Pinpoint the cell where the given text exists, returning its [x, y] midpoint coordinate. 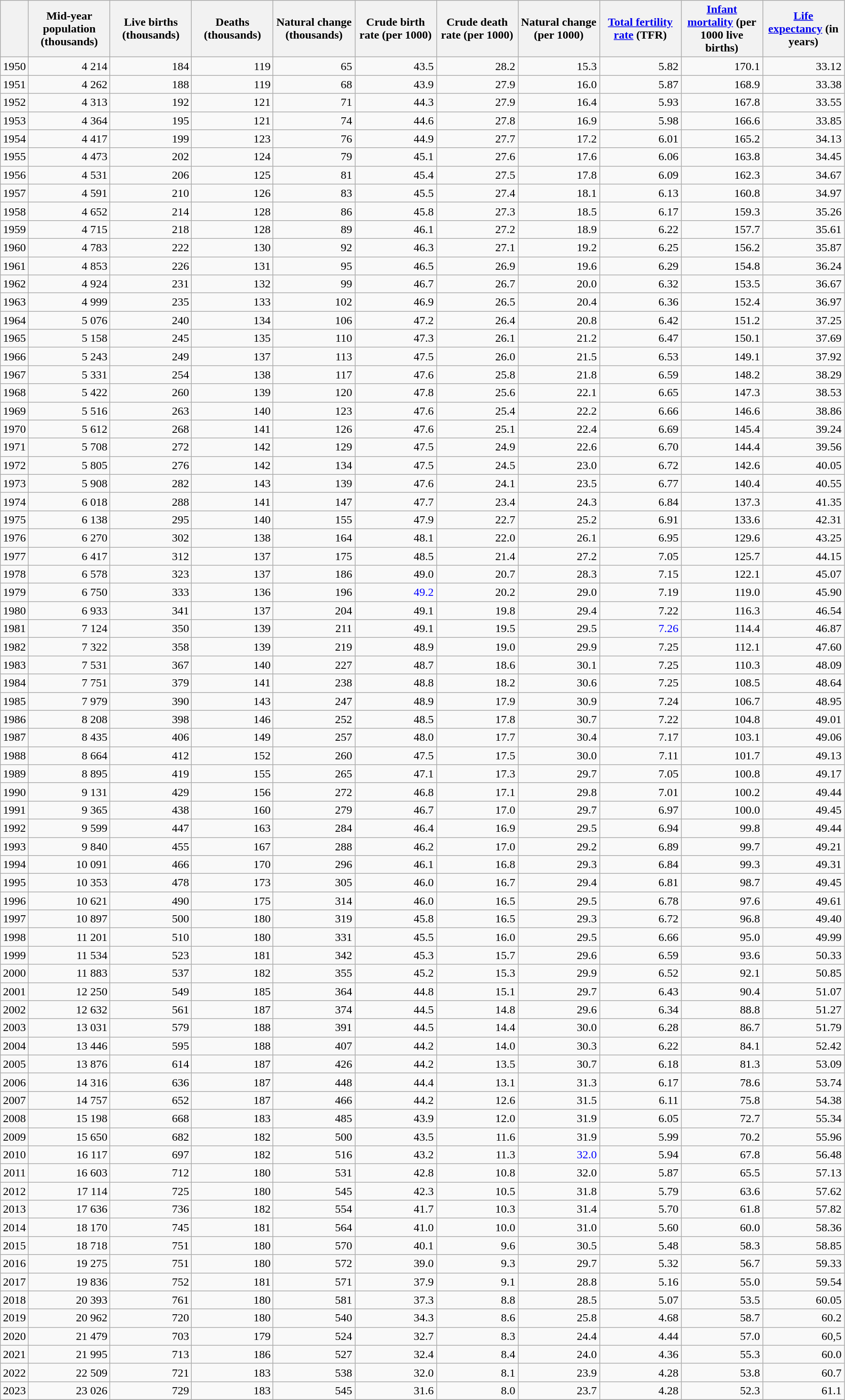
46.54 [803, 611]
6.13 [640, 193]
19 836 [70, 1282]
12 250 [70, 991]
1978 [14, 574]
6.36 [640, 302]
761 [151, 1300]
6.32 [640, 284]
58.85 [803, 1246]
490 [151, 901]
10 091 [70, 865]
33.85 [803, 121]
5.07 [640, 1300]
38.29 [803, 375]
65.5 [722, 1173]
2002 [14, 1010]
92.1 [722, 973]
1982 [14, 647]
30.6 [559, 683]
168.9 [722, 84]
2006 [14, 1082]
554 [314, 1209]
1967 [14, 375]
312 [151, 556]
412 [151, 756]
745 [151, 1227]
6.28 [640, 1028]
34.45 [803, 157]
46.2 [396, 846]
196 [314, 593]
725 [151, 1191]
36.67 [803, 284]
46.3 [396, 247]
45.4 [396, 175]
6.05 [640, 1118]
6.78 [640, 901]
49.99 [803, 937]
252 [314, 719]
44.6 [396, 121]
20.4 [559, 302]
1993 [14, 846]
5.94 [640, 1155]
Infant mortality (per 1000 live births) [722, 29]
1959 [14, 229]
323 [151, 574]
124 [233, 157]
1962 [14, 284]
355 [314, 973]
160 [233, 810]
6.18 [640, 1064]
165.2 [722, 139]
46.5 [396, 266]
149.1 [722, 357]
2007 [14, 1100]
11 534 [70, 955]
516 [314, 1155]
455 [151, 846]
4 364 [70, 121]
16 603 [70, 1173]
71 [314, 102]
137.3 [722, 501]
668 [151, 1118]
17.9 [477, 701]
4 999 [70, 302]
15.1 [477, 991]
407 [314, 1046]
350 [151, 629]
199 [151, 139]
6.01 [640, 139]
438 [151, 810]
8.6 [477, 1318]
1974 [14, 501]
2017 [14, 1282]
30.4 [559, 737]
132 [233, 284]
4 417 [70, 139]
5 422 [70, 393]
7.15 [640, 574]
1953 [14, 121]
510 [151, 937]
6.97 [640, 810]
296 [314, 865]
6.95 [640, 538]
59.54 [803, 1282]
15 198 [70, 1118]
561 [151, 1010]
6.25 [640, 247]
117 [314, 375]
49.0 [396, 574]
48.1 [396, 538]
391 [314, 1028]
6.89 [640, 846]
23.4 [477, 501]
1971 [14, 447]
147.3 [722, 393]
8.8 [477, 1300]
9.1 [477, 1282]
46.87 [803, 629]
57.13 [803, 1173]
49.13 [803, 756]
21.2 [559, 338]
1970 [14, 429]
74 [314, 121]
20.7 [477, 574]
570 [314, 1246]
10.5 [477, 1191]
10.3 [477, 1209]
5 908 [70, 483]
342 [314, 955]
6.29 [640, 266]
32.4 [396, 1354]
1968 [14, 393]
13 446 [70, 1046]
52.42 [803, 1046]
88.8 [722, 1010]
48.0 [396, 737]
49.17 [803, 774]
240 [151, 320]
36.97 [803, 302]
25.1 [477, 429]
47.1 [396, 774]
314 [314, 901]
226 [151, 266]
1954 [14, 139]
10 897 [70, 919]
44.8 [396, 991]
5 158 [70, 338]
14.8 [477, 1010]
53.8 [722, 1372]
18 170 [70, 1227]
24.5 [477, 465]
29.0 [559, 593]
5.16 [640, 1282]
15 650 [70, 1137]
5.93 [640, 102]
156.2 [722, 247]
149 [233, 737]
120 [314, 393]
147 [314, 501]
43.25 [803, 538]
18.6 [477, 665]
22.0 [477, 538]
31.4 [559, 1209]
49.06 [803, 737]
7 751 [70, 683]
99.7 [722, 846]
58.7 [722, 1318]
106 [314, 320]
1957 [14, 193]
79 [314, 157]
34.67 [803, 175]
102 [314, 302]
25.2 [559, 520]
45.1 [396, 157]
31.0 [559, 1227]
49.31 [803, 865]
130 [233, 247]
18.9 [559, 229]
60.7 [803, 1372]
34.3 [396, 1318]
24.1 [477, 483]
5.70 [640, 1209]
13.5 [477, 1064]
38.86 [803, 411]
30.5 [559, 1246]
164 [314, 538]
5.99 [640, 1137]
21.5 [559, 357]
167 [233, 846]
95.0 [722, 937]
20 962 [70, 1318]
9 599 [70, 828]
4.68 [640, 1318]
5.82 [640, 66]
131 [233, 266]
192 [151, 102]
2000 [14, 973]
99 [314, 284]
47.3 [396, 338]
1977 [14, 556]
254 [151, 375]
129.6 [722, 538]
129 [314, 447]
133.6 [722, 520]
146 [233, 719]
2009 [14, 1137]
19.2 [559, 247]
21 995 [70, 1354]
17.5 [477, 756]
26.5 [477, 302]
98.7 [722, 883]
114.4 [722, 629]
17.6 [559, 157]
23.5 [559, 483]
30.3 [559, 1046]
17.1 [477, 792]
19.6 [559, 266]
39.24 [803, 429]
58.3 [722, 1246]
152 [233, 756]
72.7 [722, 1118]
17.3 [477, 774]
86.7 [722, 1028]
50.85 [803, 973]
5 708 [70, 447]
595 [151, 1046]
523 [151, 955]
44.4 [396, 1082]
1985 [14, 701]
30.1 [559, 665]
406 [151, 737]
45.90 [803, 593]
6.43 [640, 991]
51.27 [803, 1010]
166.6 [722, 121]
6 933 [70, 611]
17.2 [559, 139]
10 621 [70, 901]
75.8 [722, 1100]
1994 [14, 865]
27.3 [477, 211]
284 [314, 828]
21 479 [70, 1336]
37.92 [803, 357]
6 417 [70, 556]
531 [314, 1173]
1986 [14, 719]
Total fertility rate (TFR) [640, 29]
100.0 [722, 810]
6.09 [640, 175]
2022 [14, 1372]
4 924 [70, 284]
47.60 [803, 647]
57.62 [803, 1191]
6.65 [640, 393]
24.9 [477, 447]
537 [151, 973]
10.0 [477, 1227]
1989 [14, 774]
104.8 [722, 719]
721 [151, 1372]
18.2 [477, 683]
7.26 [640, 629]
48.7 [396, 665]
Natural change (thousands) [314, 29]
5 331 [70, 375]
110.3 [722, 665]
206 [151, 175]
25.6 [477, 393]
572 [314, 1264]
113 [314, 357]
53.74 [803, 1082]
7.11 [640, 756]
1983 [14, 665]
27.6 [477, 157]
279 [314, 810]
23.0 [559, 465]
219 [314, 647]
752 [151, 1282]
99.8 [722, 828]
26.0 [477, 357]
14.0 [477, 1046]
133 [233, 302]
1987 [14, 737]
22 509 [70, 1372]
257 [314, 737]
7 322 [70, 647]
20.8 [559, 320]
429 [151, 792]
28.5 [559, 1300]
20.0 [559, 284]
163 [233, 828]
235 [151, 302]
39.56 [803, 447]
527 [314, 1354]
22.4 [559, 429]
Mid-year population (thousands) [70, 29]
24.3 [559, 501]
108.5 [722, 683]
58.36 [803, 1227]
729 [151, 1390]
1965 [14, 338]
37.3 [396, 1300]
119.0 [722, 593]
9 365 [70, 810]
55.96 [803, 1137]
1984 [14, 683]
20 393 [70, 1300]
83 [314, 193]
30.9 [559, 701]
12.6 [477, 1100]
7 531 [70, 665]
4 531 [70, 175]
2003 [14, 1028]
42.31 [803, 520]
18.5 [559, 211]
146.6 [722, 411]
135 [233, 338]
8.0 [477, 1390]
4 652 [70, 211]
27.5 [477, 175]
136 [233, 593]
49.40 [803, 919]
12.0 [477, 1118]
53.5 [722, 1300]
2005 [14, 1064]
9 131 [70, 792]
6.70 [640, 447]
736 [151, 1209]
6.91 [640, 520]
1996 [14, 901]
44.15 [803, 556]
46.9 [396, 302]
358 [151, 647]
9.6 [477, 1246]
148.2 [722, 375]
55.34 [803, 1118]
218 [151, 229]
263 [151, 411]
7.01 [640, 792]
57.82 [803, 1209]
19.5 [477, 629]
6 270 [70, 538]
1969 [14, 411]
92 [314, 247]
5 076 [70, 320]
49.21 [803, 846]
4.44 [640, 1336]
1975 [14, 520]
564 [314, 1227]
1963 [14, 302]
95 [314, 266]
49.61 [803, 901]
538 [314, 1372]
27.4 [477, 193]
122.1 [722, 574]
60.2 [803, 1318]
1997 [14, 919]
6.42 [640, 320]
341 [151, 611]
16 117 [70, 1155]
579 [151, 1028]
34.97 [803, 193]
485 [314, 1118]
5.79 [640, 1191]
86 [314, 211]
112.1 [722, 647]
48.09 [803, 665]
720 [151, 1318]
19.0 [477, 647]
50.33 [803, 955]
56.7 [722, 1264]
34.13 [803, 139]
31.8 [559, 1191]
4 853 [70, 266]
195 [151, 121]
56.48 [803, 1155]
11.3 [477, 1155]
47.7 [396, 501]
2012 [14, 1191]
60.05 [803, 1300]
333 [151, 593]
46.8 [396, 792]
5 516 [70, 411]
49.2 [396, 593]
145.4 [722, 429]
18 718 [70, 1246]
6.77 [640, 483]
179 [233, 1336]
17.7 [477, 737]
1955 [14, 157]
1958 [14, 211]
100.8 [722, 774]
45.3 [396, 955]
211 [314, 629]
1999 [14, 955]
703 [151, 1336]
76 [314, 139]
1995 [14, 883]
52.3 [722, 1390]
7.17 [640, 737]
144.4 [722, 447]
305 [314, 883]
6.94 [640, 828]
2010 [14, 1155]
20.2 [477, 593]
448 [314, 1082]
32.7 [396, 1336]
238 [314, 683]
23 026 [70, 1390]
70.2 [722, 1137]
265 [314, 774]
5.48 [640, 1246]
59.33 [803, 1264]
93.6 [722, 955]
295 [151, 520]
140.4 [722, 483]
13.1 [477, 1082]
17 636 [70, 1209]
10 353 [70, 883]
Life expectancy (in years) [803, 29]
1956 [14, 175]
276 [151, 465]
5.32 [640, 1264]
6.52 [640, 973]
125.7 [722, 556]
15.7 [477, 955]
2001 [14, 991]
4 715 [70, 229]
47.9 [396, 520]
302 [151, 538]
142.6 [722, 465]
1950 [14, 66]
14 757 [70, 1100]
8 664 [70, 756]
1964 [14, 320]
5.60 [640, 1227]
33.38 [803, 84]
39.0 [396, 1264]
45.07 [803, 574]
282 [151, 483]
31.3 [559, 1082]
16.7 [477, 883]
29.8 [559, 792]
1951 [14, 84]
28.8 [559, 1282]
185 [233, 991]
5 243 [70, 357]
57.0 [722, 1336]
163.8 [722, 157]
33.12 [803, 66]
43.2 [396, 1155]
110 [314, 338]
41.0 [396, 1227]
37.9 [396, 1282]
37.25 [803, 320]
13 031 [70, 1028]
54.38 [803, 1100]
170.1 [722, 66]
41.7 [396, 1209]
40.05 [803, 465]
45.2 [396, 973]
210 [151, 193]
4 473 [70, 157]
16.4 [559, 102]
1966 [14, 357]
1973 [14, 483]
90.4 [722, 991]
5.98 [640, 121]
7 124 [70, 629]
8.3 [477, 1336]
2021 [14, 1354]
106.7 [722, 701]
6 578 [70, 574]
162.3 [722, 175]
13 876 [70, 1064]
35.61 [803, 229]
1981 [14, 629]
21.4 [477, 556]
55.0 [722, 1282]
Crude death rate (per 1000) [477, 29]
540 [314, 1318]
Live births (thousands) [151, 29]
524 [314, 1336]
398 [151, 719]
7 979 [70, 701]
68 [314, 84]
222 [151, 247]
47.2 [396, 320]
156 [233, 792]
12 632 [70, 1010]
44.9 [396, 139]
8 895 [70, 774]
6.47 [640, 338]
65 [314, 66]
549 [151, 991]
249 [151, 357]
26.4 [477, 320]
24.4 [559, 1336]
14 316 [70, 1082]
38.53 [803, 393]
19 275 [70, 1264]
11.6 [477, 1137]
2014 [14, 1227]
214 [151, 211]
16.8 [477, 865]
150.1 [722, 338]
8 435 [70, 737]
379 [151, 683]
1990 [14, 792]
4 591 [70, 193]
426 [314, 1064]
6.53 [640, 357]
28.2 [477, 66]
48.8 [396, 683]
2004 [14, 1046]
19.8 [477, 611]
2019 [14, 1318]
21.8 [559, 375]
571 [314, 1282]
51.79 [803, 1028]
364 [314, 991]
47.8 [396, 393]
159.3 [722, 211]
245 [151, 338]
1979 [14, 593]
1952 [14, 102]
204 [314, 611]
1998 [14, 937]
11 883 [70, 973]
35.26 [803, 211]
60,5 [803, 1336]
712 [151, 1173]
42.3 [396, 1191]
390 [151, 701]
46.4 [396, 828]
151.2 [722, 320]
331 [314, 937]
636 [151, 1082]
1980 [14, 611]
18.1 [559, 193]
1991 [14, 810]
478 [151, 883]
1960 [14, 247]
8.4 [477, 1354]
78.6 [722, 1082]
25.4 [477, 411]
4 313 [70, 102]
2008 [14, 1118]
6.34 [640, 1010]
99.3 [722, 865]
53.09 [803, 1064]
8.1 [477, 1372]
48.95 [803, 701]
447 [151, 828]
42.8 [396, 1173]
170 [233, 865]
28.3 [559, 574]
6.06 [640, 157]
2011 [14, 1173]
97.6 [722, 901]
Crude birth rate (per 1000) [396, 29]
125 [233, 175]
11 201 [70, 937]
Deaths (thousands) [233, 29]
23.7 [559, 1390]
160.8 [722, 193]
101.7 [722, 756]
6.81 [640, 883]
682 [151, 1137]
67.8 [722, 1155]
33.55 [803, 102]
22.7 [477, 520]
26.7 [477, 284]
697 [151, 1155]
81 [314, 175]
35.87 [803, 247]
2018 [14, 1300]
7.19 [640, 593]
1961 [14, 266]
103.1 [722, 737]
51.07 [803, 991]
14.4 [477, 1028]
614 [151, 1064]
22.2 [559, 411]
153.5 [722, 284]
36.24 [803, 266]
652 [151, 1100]
7.24 [640, 701]
231 [151, 284]
1972 [14, 465]
61.8 [722, 1209]
23.9 [559, 1372]
27.7 [477, 139]
184 [151, 66]
202 [151, 157]
581 [314, 1300]
27.1 [477, 247]
2015 [14, 1246]
100.2 [722, 792]
2016 [14, 1264]
61.1 [803, 1390]
4 262 [70, 84]
367 [151, 665]
157.7 [722, 229]
268 [151, 429]
713 [151, 1354]
6.11 [640, 1100]
6 750 [70, 593]
319 [314, 919]
6.69 [640, 429]
154.8 [722, 266]
374 [314, 1010]
227 [314, 665]
22.6 [559, 447]
8 208 [70, 719]
41.35 [803, 501]
6 138 [70, 520]
27.8 [477, 121]
17 114 [70, 1191]
40.55 [803, 483]
37.69 [803, 338]
5 612 [70, 429]
4 214 [70, 66]
48.64 [803, 683]
2013 [14, 1209]
84.1 [722, 1046]
31.6 [396, 1390]
167.8 [722, 102]
1976 [14, 538]
152.4 [722, 302]
2020 [14, 1336]
116.3 [722, 611]
6 018 [70, 501]
Natural change (per 1000) [559, 29]
89 [314, 229]
31.5 [559, 1100]
5 805 [70, 465]
44.3 [396, 102]
173 [233, 883]
9.3 [477, 1264]
49.01 [803, 719]
247 [314, 701]
22.1 [559, 393]
419 [151, 774]
96.8 [722, 919]
4.36 [640, 1354]
55.3 [722, 1354]
10.8 [477, 1173]
26.9 [477, 266]
9 840 [70, 846]
63.6 [722, 1191]
1988 [14, 756]
29.2 [559, 846]
24.0 [559, 1354]
4 783 [70, 247]
2023 [14, 1390]
1992 [14, 828]
81.3 [722, 1064]
40.1 [396, 1246]
